Output the [x, y] coordinate of the center of the cell containing the given text.  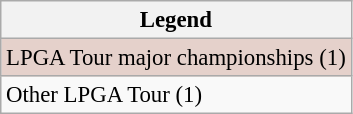
Legend [176, 20]
Other LPGA Tour (1) [176, 95]
LPGA Tour major championships (1) [176, 58]
